Scan for the cell matching the given text and deliver its (x, y) coordinate at center. 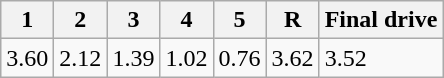
2 (80, 20)
1.39 (134, 58)
3 (134, 20)
0.76 (240, 58)
R (292, 20)
2.12 (80, 58)
1.02 (186, 58)
3.62 (292, 58)
Final drive (381, 20)
5 (240, 20)
4 (186, 20)
3.60 (28, 58)
1 (28, 20)
3.52 (381, 58)
